Locate the cell with the specified text and output its [X, Y] center coordinate. 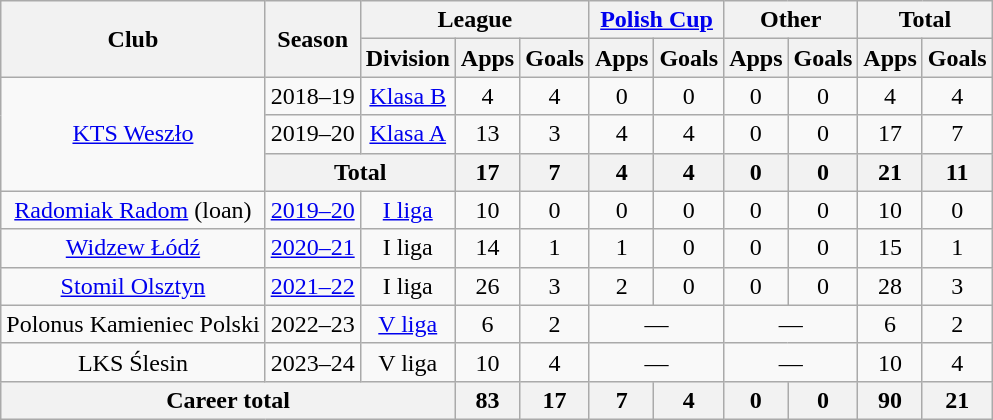
2023–24 [312, 362]
2021–22 [312, 286]
Division [408, 58]
11 [957, 172]
Widzew Łódź [133, 248]
2022–23 [312, 324]
Polish Cup [656, 20]
League [474, 20]
14 [487, 248]
Stomil Olsztyn [133, 286]
Klasa B [408, 96]
Season [312, 39]
Polonus Kamieniec Polski [133, 324]
26 [487, 286]
90 [890, 400]
2018–19 [312, 96]
Club [133, 39]
2020–21 [312, 248]
15 [890, 248]
13 [487, 134]
Klasa A [408, 134]
Radomiak Radom (loan) [133, 210]
28 [890, 286]
KTS Weszło [133, 134]
LKS Ślesin [133, 362]
83 [487, 400]
Career total [228, 400]
Other [791, 20]
